Return (x, y) of the center of cell containing provided text 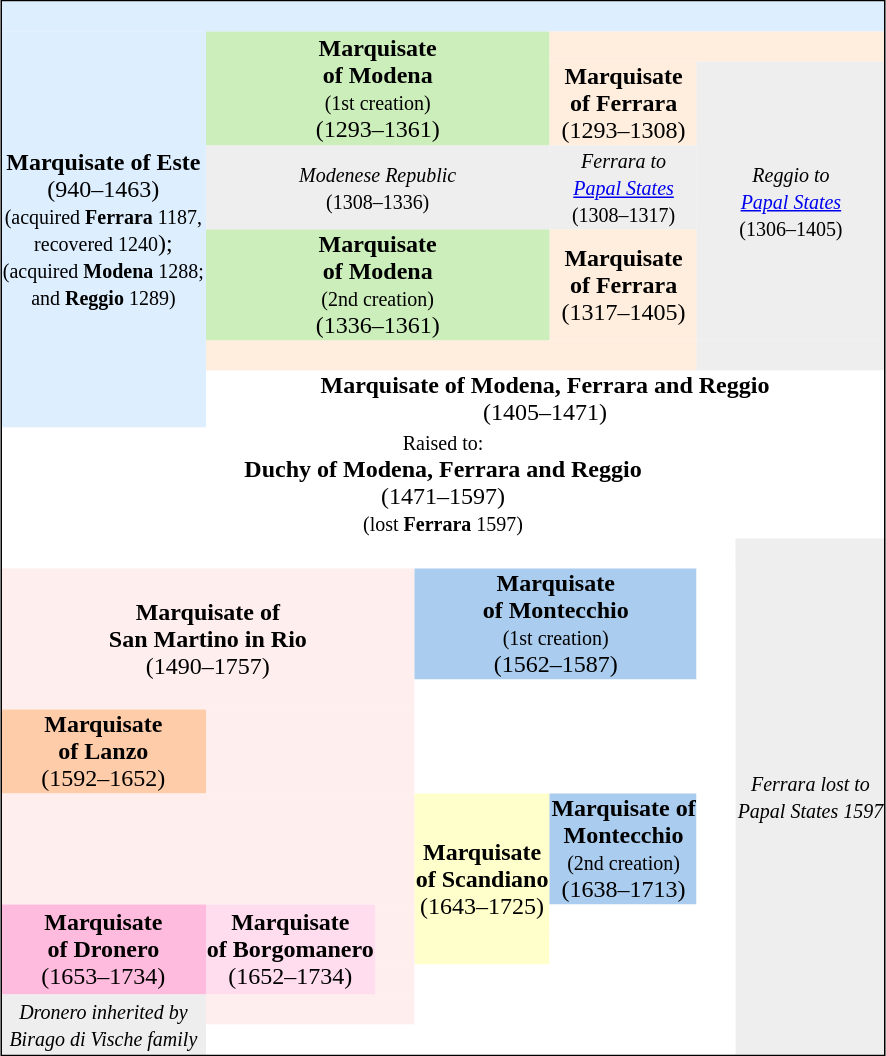
Marquisateof Ferrara(1317–1405) (624, 286)
Dronero inherited byBirago di Vische family (103, 1024)
Ferrara toPapal States(1308–1317) (624, 188)
Marquisateof Modena(1st creation)(1293–1361) (378, 89)
Marquisateof Lanzo(1592–1652) (103, 752)
Marquisateof Dronero(1653–1734) (103, 949)
Marquisateof Modena(2nd creation)(1336–1361) (378, 286)
Marquisate ofSan Martino in Rio(1490–1757) (208, 638)
Marquisateof Ferrara(1293–1308) (624, 104)
Modenese Republic(1308–1336) (378, 188)
Marquisate ofMontecchio(2nd creation)(1638–1713) (624, 850)
Marquisateof Montecchio(1st creation)(1562–1587) (556, 624)
Marquisateof Scandiano(1643–1725) (482, 880)
Marquisateof Borgomanero(1652–1734) (290, 949)
Raised to:Duchy of Modena, Ferrara and Reggio(1471–1597)(lost Ferrara 1597) (442, 484)
Reggio to Papal States(1306–1405) (791, 202)
Ferrara lost to Papal States 1597 (810, 796)
Marquisate of Modena, Ferrara and Reggio(1405–1471) (544, 398)
Marquisate of Este(940–1463)(acquired Ferrara 1187,recovered 1240);(acquired Modena 1288;and Reggio 1289) (103, 230)
